Locate the cell with the specified text and output its [x, y] center coordinate. 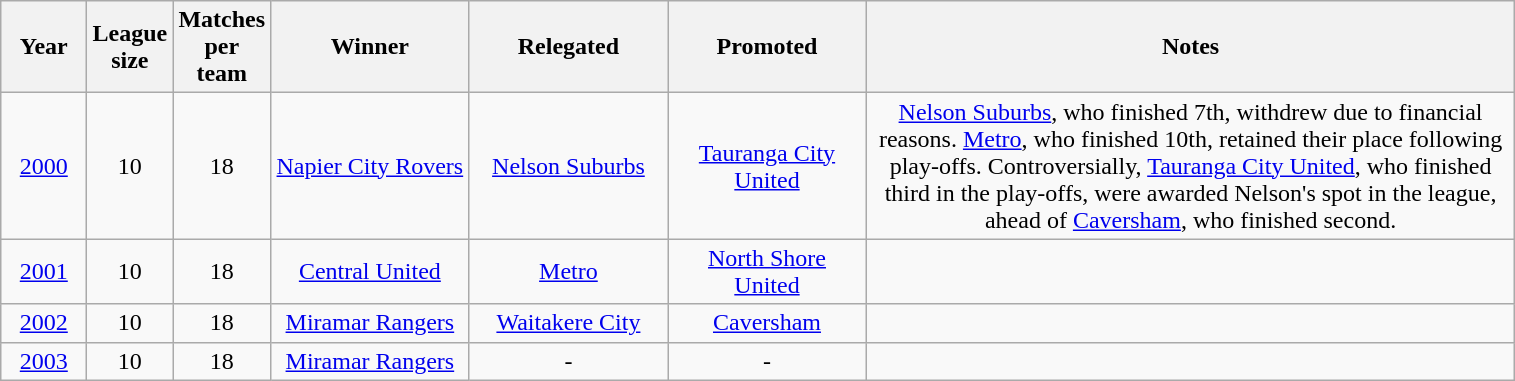
Caversham [768, 323]
Winner [370, 47]
2000 [44, 166]
2002 [44, 323]
Central United [370, 272]
Nelson Suburbs [568, 166]
Notes [1190, 47]
2001 [44, 272]
Matches per team [222, 47]
Year [44, 47]
2003 [44, 361]
League size [130, 47]
Napier City Rovers [370, 166]
Waitakere City [568, 323]
Tauranga City United [768, 166]
North Shore United [768, 272]
Metro [568, 272]
Relegated [568, 47]
Promoted [768, 47]
